Find where the given text appears and provide that cell's center as (X, Y) coordinate. 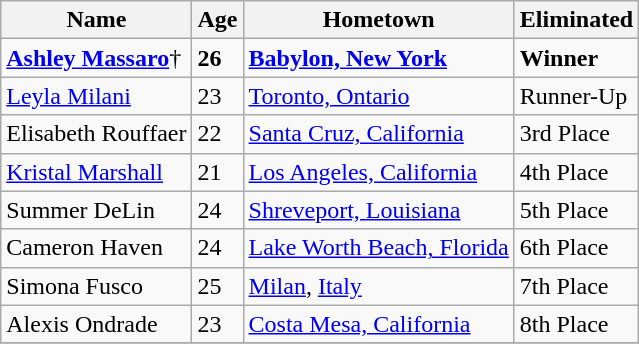
Eliminated (576, 20)
Babylon, New York (378, 58)
Milan, Italy (378, 286)
26 (218, 58)
Shreveport, Louisiana (378, 210)
22 (218, 134)
Santa Cruz, California (378, 134)
Lake Worth Beach, Florida (378, 248)
Los Angeles, California (378, 172)
Name (96, 20)
3rd Place (576, 134)
Toronto, Ontario (378, 96)
Simona Fusco (96, 286)
Leyla Milani (96, 96)
8th Place (576, 324)
Runner-Up (576, 96)
Alexis Ondrade (96, 324)
Ashley Massaro† (96, 58)
Cameron Haven (96, 248)
4th Place (576, 172)
25 (218, 286)
Summer DeLin (96, 210)
Elisabeth Rouffaer (96, 134)
7th Place (576, 286)
Kristal Marshall (96, 172)
Winner (576, 58)
Hometown (378, 20)
Age (218, 20)
6th Place (576, 248)
5th Place (576, 210)
Costa Mesa, California (378, 324)
21 (218, 172)
